Return [X, Y] of the center of cell containing provided text 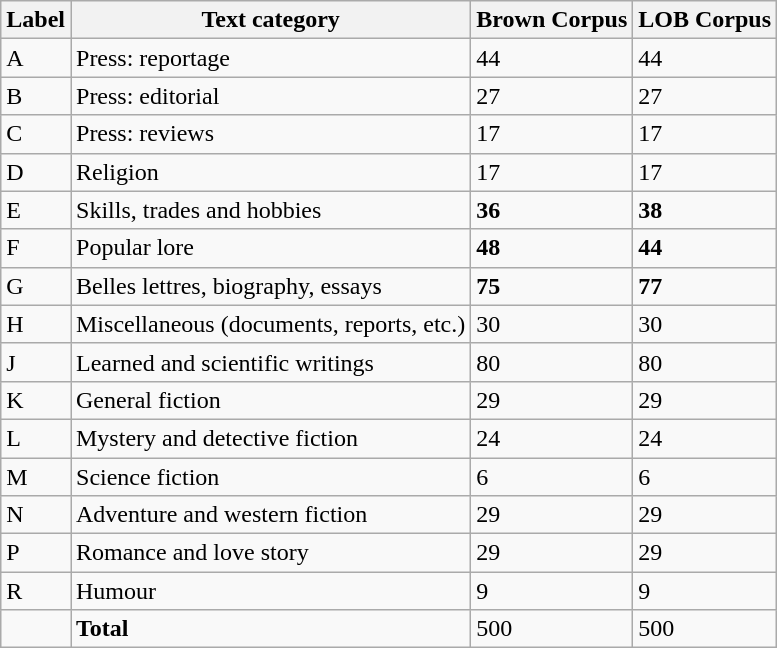
B [36, 96]
75 [552, 286]
A [36, 58]
M [36, 477]
Religion [270, 172]
Miscellaneous (documents, reports, etc.) [270, 324]
LOB Corpus [705, 20]
Press: editorial [270, 96]
Press: reviews [270, 134]
Skills, trades and hobbies [270, 210]
Belles lettres, biography, essays [270, 286]
E [36, 210]
Science fiction [270, 477]
F [36, 248]
Press: reportage [270, 58]
N [36, 515]
C [36, 134]
38 [705, 210]
Romance and love story [270, 553]
77 [705, 286]
D [36, 172]
Adventure and western fiction [270, 515]
Learned and scientific writings [270, 362]
G [36, 286]
R [36, 591]
Popular lore [270, 248]
Label [36, 20]
Mystery and detective fiction [270, 438]
Total [270, 629]
36 [552, 210]
Humour [270, 591]
Brown Corpus [552, 20]
L [36, 438]
H [36, 324]
P [36, 553]
48 [552, 248]
Text category [270, 20]
General fiction [270, 400]
J [36, 362]
K [36, 400]
